Find where the given text appears and provide that cell's center as [x, y] coordinate. 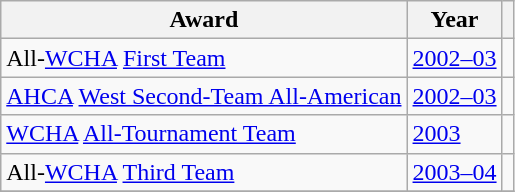
2003 [454, 134]
2003–04 [454, 172]
All-WCHA First Team [204, 58]
All-WCHA Third Team [204, 172]
AHCA West Second-Team All-American [204, 96]
Award [204, 20]
WCHA All-Tournament Team [204, 134]
Year [454, 20]
